Pinpoint the cell where the given text exists, returning its (x, y) midpoint coordinate. 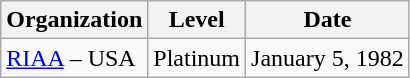
Organization (74, 20)
Date (328, 20)
RIAA – USA (74, 58)
Level (197, 20)
Platinum (197, 58)
January 5, 1982 (328, 58)
